Output the (X, Y) coordinate of the center of the cell containing the given text.  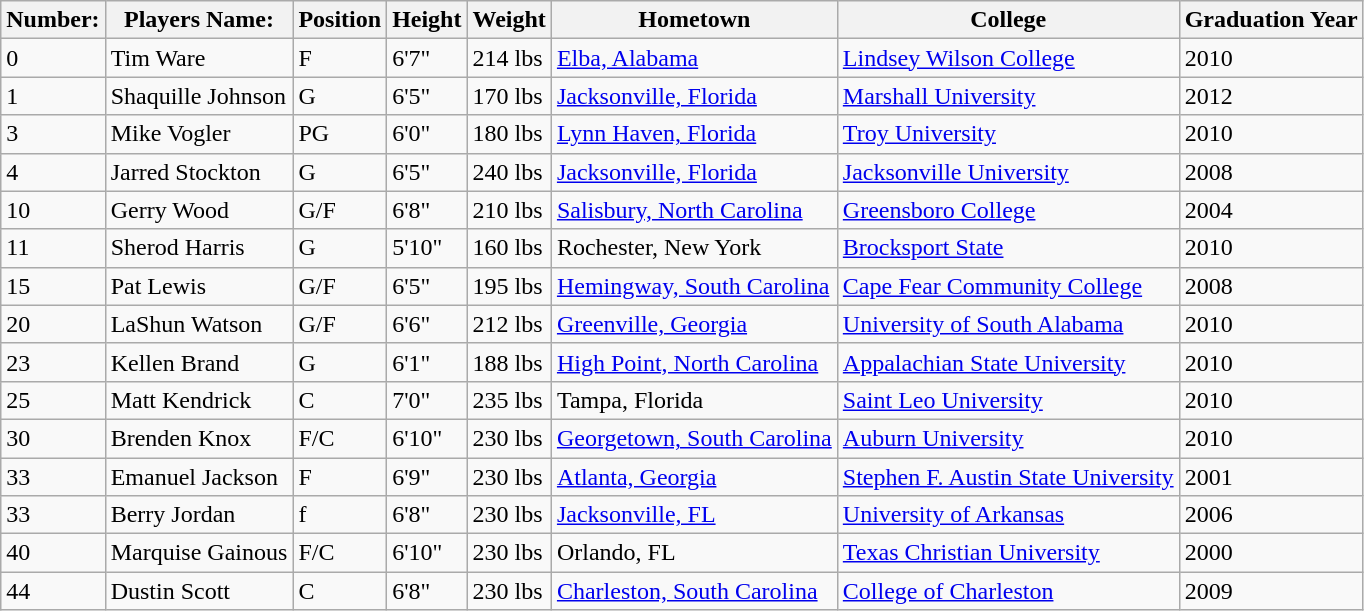
Graduation Year (1271, 20)
160 lbs (509, 248)
6'1" (427, 362)
Tampa, Florida (694, 400)
f (340, 515)
170 lbs (509, 96)
Orlando, FL (694, 553)
Jarred Stockton (199, 172)
Lindsey Wilson College (1008, 58)
Marshall University (1008, 96)
1 (53, 96)
240 lbs (509, 172)
Texas Christian University (1008, 553)
Salisbury, North Carolina (694, 210)
University of Arkansas (1008, 515)
235 lbs (509, 400)
0 (53, 58)
180 lbs (509, 134)
Hemingway, South Carolina (694, 286)
20 (53, 324)
Pat Lewis (199, 286)
40 (53, 553)
7'0" (427, 400)
44 (53, 591)
College of Charleston (1008, 591)
Stephen F. Austin State University (1008, 477)
Saint Leo University (1008, 400)
Players Name: (199, 20)
Georgetown, South Carolina (694, 438)
212 lbs (509, 324)
210 lbs (509, 210)
2006 (1271, 515)
Rochester, New York (694, 248)
Position (340, 20)
Lynn Haven, Florida (694, 134)
LaShun Watson (199, 324)
188 lbs (509, 362)
Kellen Brand (199, 362)
Hometown (694, 20)
Brenden Knox (199, 438)
Weight (509, 20)
Berry Jordan (199, 515)
Elba, Alabama (694, 58)
2001 (1271, 477)
Dustin Scott (199, 591)
5'10" (427, 248)
Appalachian State University (1008, 362)
10 (53, 210)
15 (53, 286)
Emanuel Jackson (199, 477)
Tim Ware (199, 58)
2004 (1271, 210)
Gerry Wood (199, 210)
Brocksport State (1008, 248)
Auburn University (1008, 438)
University of South Alabama (1008, 324)
11 (53, 248)
Mike Vogler (199, 134)
30 (53, 438)
Height (427, 20)
23 (53, 362)
4 (53, 172)
Jacksonville University (1008, 172)
2012 (1271, 96)
Greenville, Georgia (694, 324)
PG (340, 134)
Greensboro College (1008, 210)
25 (53, 400)
6'0" (427, 134)
Matt Kendrick (199, 400)
2009 (1271, 591)
Shaquille Johnson (199, 96)
6'9" (427, 477)
Number: (53, 20)
Atlanta, Georgia (694, 477)
Troy University (1008, 134)
195 lbs (509, 286)
6'6" (427, 324)
High Point, North Carolina (694, 362)
Sherod Harris (199, 248)
3 (53, 134)
6'7" (427, 58)
2000 (1271, 553)
Marquise Gainous (199, 553)
College (1008, 20)
Jacksonville, FL (694, 515)
Charleston, South Carolina (694, 591)
Cape Fear Community College (1008, 286)
214 lbs (509, 58)
